Extract the (x, y) coordinate from the center of the cell holding the provided text.  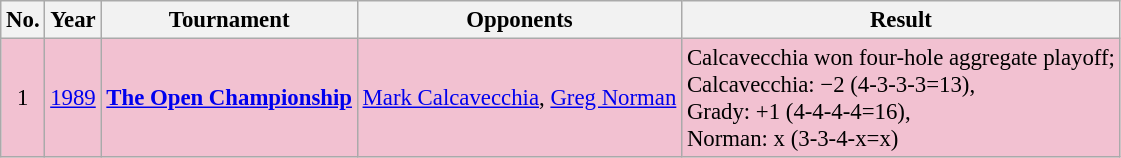
The Open Championship (229, 98)
Tournament (229, 20)
Opponents (519, 20)
1989 (73, 98)
No. (23, 20)
Calcavecchia won four-hole aggregate playoff;Calcavecchia: −2 (4-3-3-3=13),Grady: +1 (4-4-4-4=16),Norman: x (3-3-4-x=x) (902, 98)
Year (73, 20)
Result (902, 20)
1 (23, 98)
Mark Calcavecchia, Greg Norman (519, 98)
